Return (X, Y) of the center of cell containing provided text 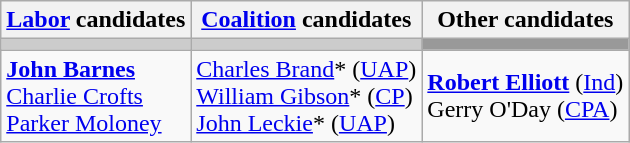
Charles Brand* (UAP)William Gibson* (CP)John Leckie* (UAP) (306, 96)
Coalition candidates (306, 20)
Other candidates (526, 20)
Robert Elliott (Ind)Gerry O'Day (CPA) (526, 96)
Labor candidates (96, 20)
John BarnesCharlie CroftsParker Moloney (96, 96)
